Provide the [x, y] coordinate of the cell's center where the given text is located.  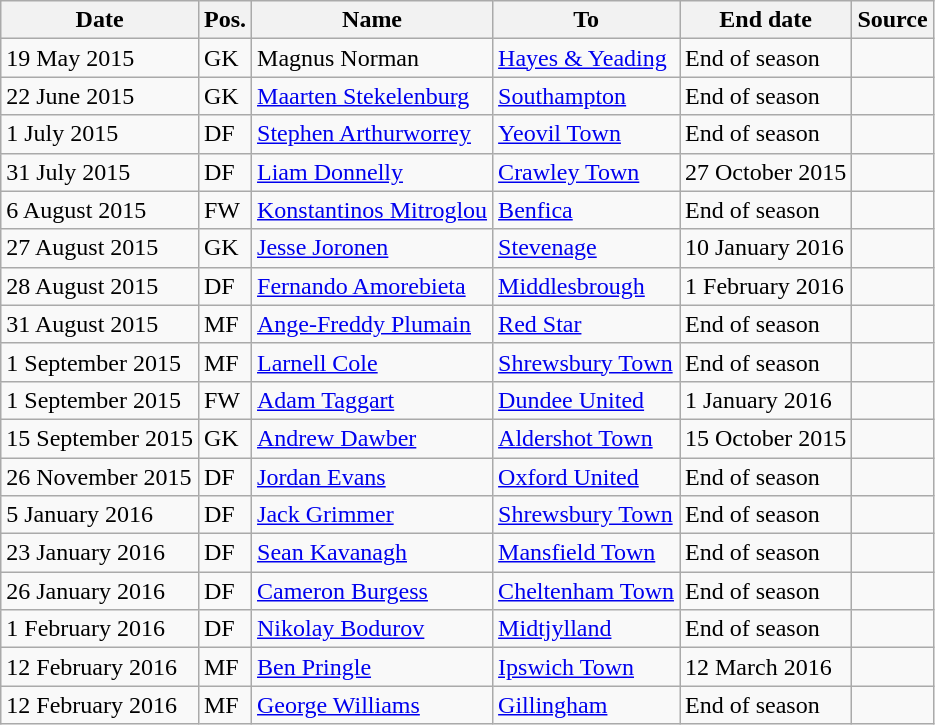
1 January 2016 [766, 400]
28 August 2015 [100, 286]
Gillingham [586, 705]
Cheltenham Town [586, 591]
Ben Pringle [372, 667]
26 January 2016 [100, 591]
Fernando Amorebieta [372, 286]
Stevenage [586, 248]
Andrew Dawber [372, 438]
To [586, 20]
Ange-Freddy Plumain [372, 324]
Konstantinos Mitroglou [372, 210]
Midtjylland [586, 629]
Southampton [586, 96]
Liam Donnelly [372, 172]
Middlesbrough [586, 286]
1 July 2015 [100, 134]
Ipswich Town [586, 667]
Date [100, 20]
31 July 2015 [100, 172]
27 October 2015 [766, 172]
Dundee United [586, 400]
12 March 2016 [766, 667]
Stephen Arthurworrey [372, 134]
6 August 2015 [100, 210]
Cameron Burgess [372, 591]
Magnus Norman [372, 58]
23 January 2016 [100, 553]
Pos. [224, 20]
15 October 2015 [766, 438]
Larnell Cole [372, 362]
Oxford United [586, 477]
Benfica [586, 210]
George Williams [372, 705]
Maarten Stekelenburg [372, 96]
End date [766, 20]
Sean Kavanagh [372, 553]
Aldershot Town [586, 438]
Nikolay Bodurov [372, 629]
Crawley Town [586, 172]
Red Star [586, 324]
Yeovil Town [586, 134]
19 May 2015 [100, 58]
Jordan Evans [372, 477]
5 January 2016 [100, 515]
26 November 2015 [100, 477]
Jack Grimmer [372, 515]
Adam Taggart [372, 400]
27 August 2015 [100, 248]
Jesse Joronen [372, 248]
22 June 2015 [100, 96]
15 September 2015 [100, 438]
Name [372, 20]
Source [892, 20]
31 August 2015 [100, 324]
Mansfield Town [586, 553]
Hayes & Yeading [586, 58]
10 January 2016 [766, 248]
